Determine the (x, y) coordinate at the center of the cell enclosing the given text.  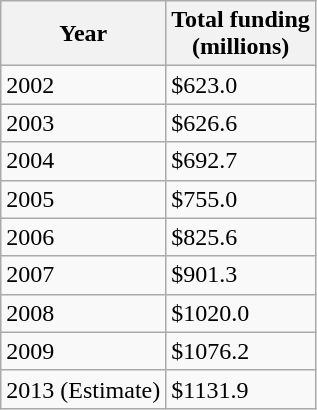
2013 (Estimate) (84, 389)
2006 (84, 237)
$901.3 (241, 275)
$1020.0 (241, 313)
Year (84, 34)
Total funding(millions) (241, 34)
2005 (84, 199)
$626.6 (241, 123)
$692.7 (241, 161)
$755.0 (241, 199)
$1131.9 (241, 389)
$623.0 (241, 85)
2007 (84, 275)
2009 (84, 351)
$825.6 (241, 237)
$1076.2 (241, 351)
2003 (84, 123)
2008 (84, 313)
2004 (84, 161)
2002 (84, 85)
